Scan for the cell matching the given text and deliver its [X, Y] coordinate at center. 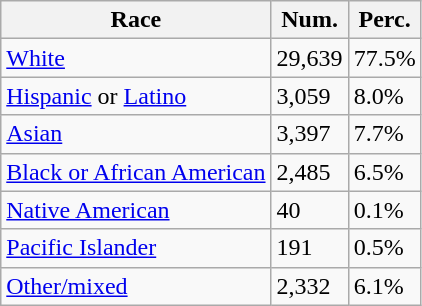
7.7% [384, 134]
0.5% [384, 248]
Perc. [384, 20]
Other/mixed [136, 286]
Num. [310, 20]
Black or African American [136, 172]
Native American [136, 210]
Hispanic or Latino [136, 96]
8.0% [384, 96]
40 [310, 210]
3,059 [310, 96]
6.1% [384, 286]
2,332 [310, 286]
Race [136, 20]
6.5% [384, 172]
191 [310, 248]
0.1% [384, 210]
3,397 [310, 134]
2,485 [310, 172]
Asian [136, 134]
29,639 [310, 58]
Pacific Islander [136, 248]
77.5% [384, 58]
White [136, 58]
